Detect which cell encompasses the target text, then output its [x, y] center coordinate. 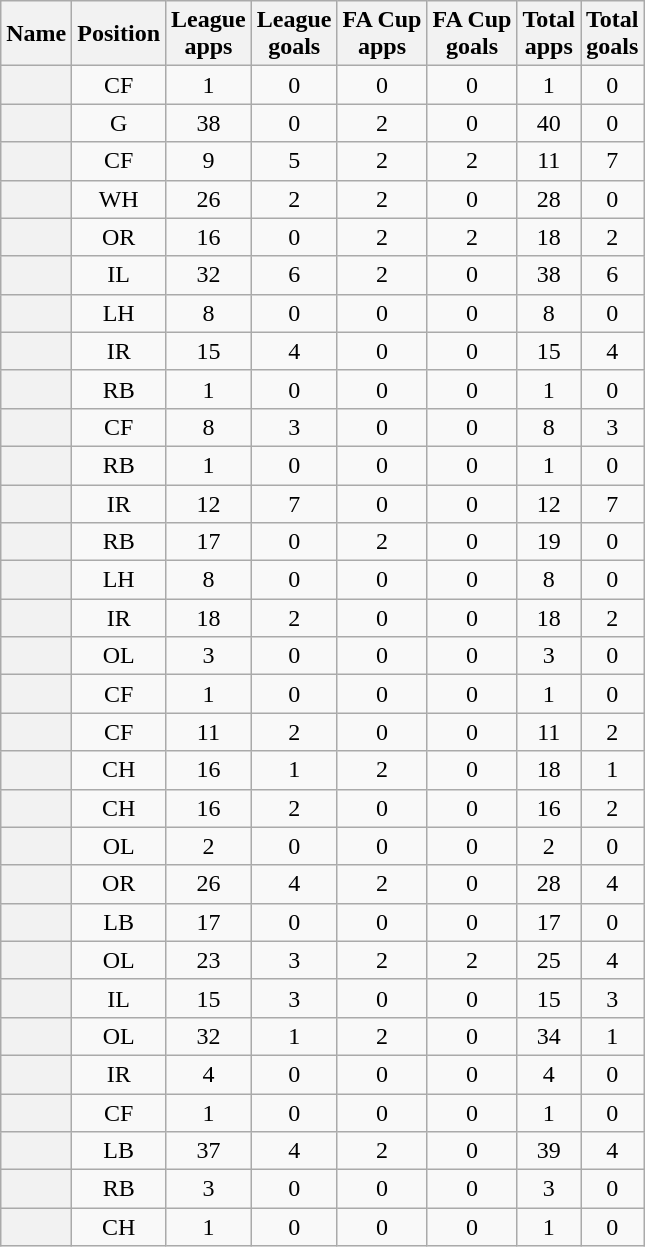
G [119, 123]
19 [549, 542]
Totalgoals [612, 34]
40 [549, 123]
37 [209, 1151]
Leagueapps [209, 34]
34 [549, 1036]
Leaguegoals [294, 34]
5 [294, 161]
Name [36, 34]
23 [209, 960]
39 [549, 1151]
FA Cupapps [382, 34]
9 [209, 161]
Position [119, 34]
Totalapps [549, 34]
25 [549, 960]
WH [119, 199]
FA Cupgoals [472, 34]
